Locate the cell with the specified text and output its [X, Y] center coordinate. 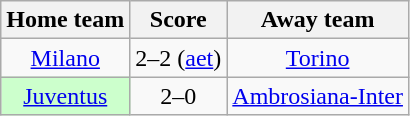
Home team [66, 20]
2–0 [178, 96]
Torino [318, 58]
Score [178, 20]
Juventus [66, 96]
Away team [318, 20]
Milano [66, 58]
Ambrosiana-Inter [318, 96]
2–2 (aet) [178, 58]
